Locate the cell with the specified text and output its [X, Y] center coordinate. 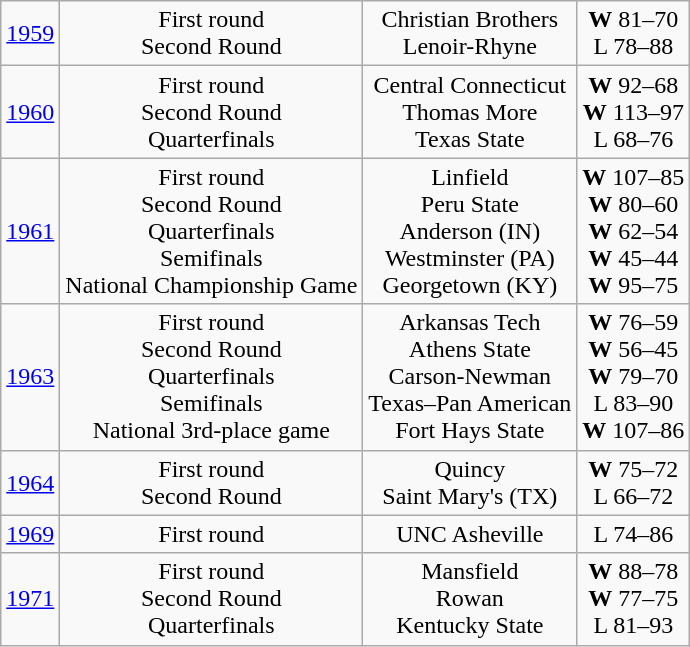
1963 [30, 377]
Arkansas TechAthens StateCarson-NewmanTexas–Pan AmericanFort Hays State [470, 377]
W 81–70L 78–88 [634, 34]
1961 [30, 231]
1959 [30, 34]
W 76–59W 56–45W 79–70L 83–90W 107–86 [634, 377]
LinfieldPeru StateAnderson (IN)Westminster (PA)Georgetown (KY) [470, 231]
W 75–72L 66–72 [634, 482]
First roundSecond RoundQuarterfinalsSemifinalsNational Championship Game [212, 231]
W 88–78W 77–75L 81–93 [634, 599]
UNC Asheville [470, 534]
Christian BrothersLenoir-Rhyne [470, 34]
First round [212, 534]
MansfieldRowanKentucky State [470, 599]
L 74–86 [634, 534]
W 92–68W 113–97L 68–76 [634, 112]
W 107–85W 80–60W 62–54W 45–44W 95–75 [634, 231]
Central ConnecticutThomas MoreTexas State [470, 112]
1971 [30, 599]
1964 [30, 482]
1960 [30, 112]
First roundSecond RoundQuarterfinalsSemifinalsNational 3rd-place game [212, 377]
1969 [30, 534]
QuincySaint Mary's (TX) [470, 482]
